Locate the cell with the specified text and output its (x, y) center coordinate. 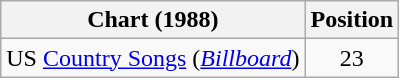
Chart (1988) (153, 20)
Position (352, 20)
23 (352, 58)
US Country Songs (Billboard) (153, 58)
